For the text-containing cell, return its midpoint in [x, y] coordinate format. 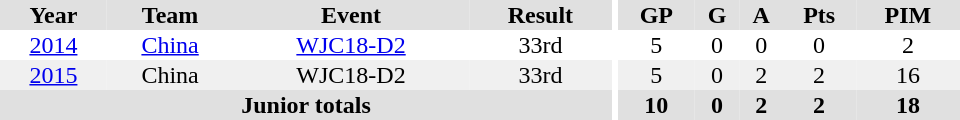
GP [656, 15]
18 [908, 105]
Event [350, 15]
Team [170, 15]
Year [54, 15]
G [716, 15]
2015 [54, 75]
Result [540, 15]
2014 [54, 45]
Pts [818, 15]
Junior totals [306, 105]
A [762, 15]
16 [908, 75]
10 [656, 105]
PIM [908, 15]
